Locate the cell with the specified text and output its (x, y) center coordinate. 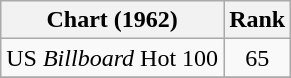
Chart (1962) (112, 20)
US Billboard Hot 100 (112, 58)
65 (258, 58)
Rank (258, 20)
